Scan for the cell matching the given text and deliver its [X, Y] coordinate at center. 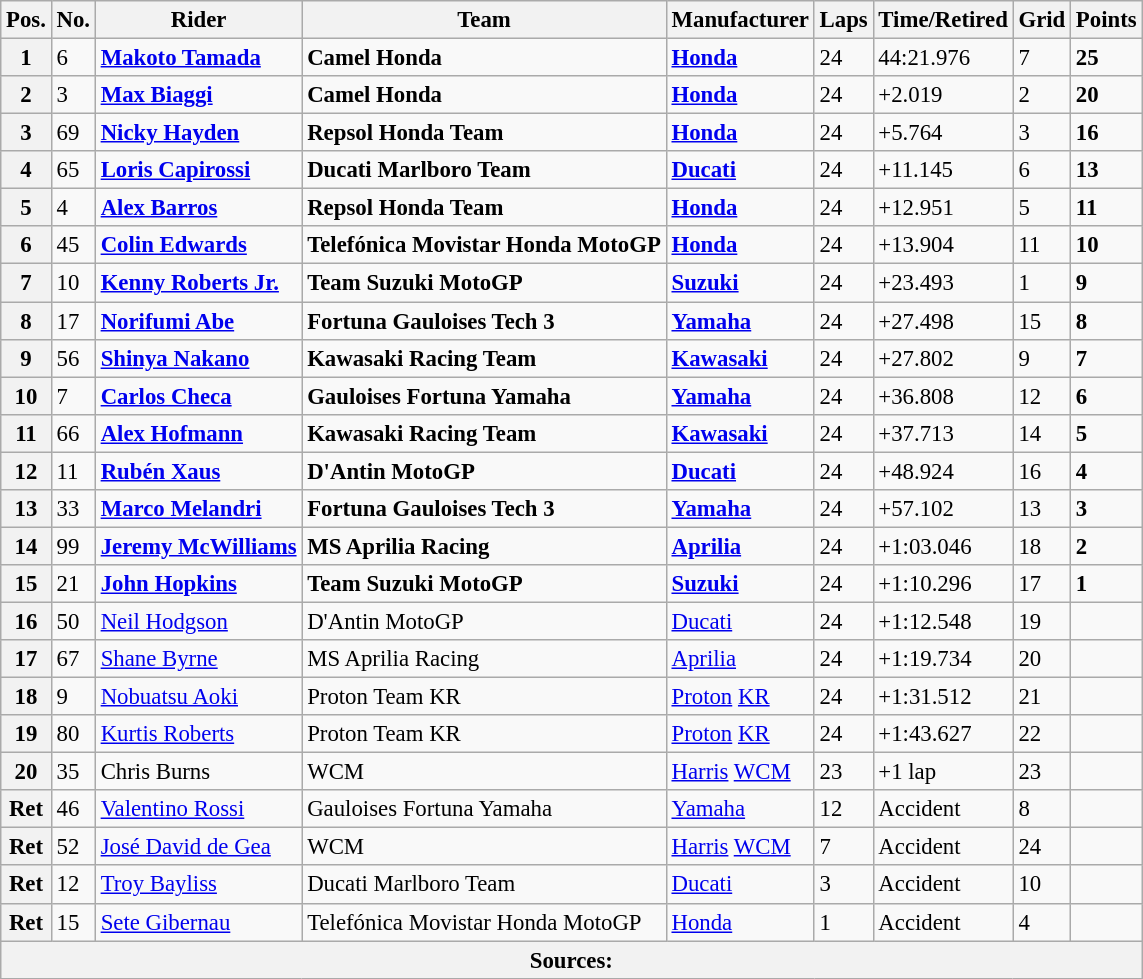
56 [73, 358]
+1:19.734 [943, 659]
Carlos Checa [198, 396]
Laps [844, 20]
Makoto Tamada [198, 58]
Nicky Hayden [198, 133]
46 [73, 809]
+2.019 [943, 95]
Pos. [26, 20]
Jeremy McWilliams [198, 546]
80 [73, 734]
Shane Byrne [198, 659]
Team [484, 20]
52 [73, 847]
Points [1106, 20]
Neil Hodgson [198, 621]
+1:31.512 [943, 697]
25 [1106, 58]
35 [73, 772]
+1:43.627 [943, 734]
50 [73, 621]
Sources: [572, 960]
+1:03.046 [943, 546]
+11.145 [943, 170]
+36.808 [943, 396]
+23.493 [943, 283]
Rider [198, 20]
Rubén Xaus [198, 471]
99 [73, 546]
+57.102 [943, 509]
+12.951 [943, 208]
Nobuatsu Aoki [198, 697]
Norifumi Abe [198, 321]
Marco Melandri [198, 509]
66 [73, 433]
+27.498 [943, 321]
33 [73, 509]
67 [73, 659]
Time/Retired [943, 20]
No. [73, 20]
Grid [1042, 20]
+27.802 [943, 358]
22 [1042, 734]
Max Biaggi [198, 95]
+48.924 [943, 471]
Kurtis Roberts [198, 734]
John Hopkins [198, 584]
Alex Hofmann [198, 433]
+1:12.548 [943, 621]
+37.713 [943, 433]
José David de Gea [198, 847]
Manufacturer [740, 20]
+13.904 [943, 245]
Shinya Nakano [198, 358]
Troy Bayliss [198, 885]
Colin Edwards [198, 245]
Valentino Rossi [198, 809]
+1:10.296 [943, 584]
Loris Capirossi [198, 170]
Alex Barros [198, 208]
44:21.976 [943, 58]
69 [73, 133]
Sete Gibernau [198, 922]
Kenny Roberts Jr. [198, 283]
+5.764 [943, 133]
+1 lap [943, 772]
Chris Burns [198, 772]
65 [73, 170]
45 [73, 245]
